Return the (x, y) coordinate for the center point of the cell that contains the specified text.  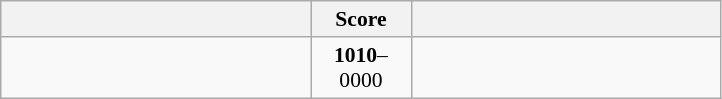
Score (361, 19)
1010–0000 (361, 68)
